Capture the cell that displays the provided text and extract its [X, Y] central coordinate. 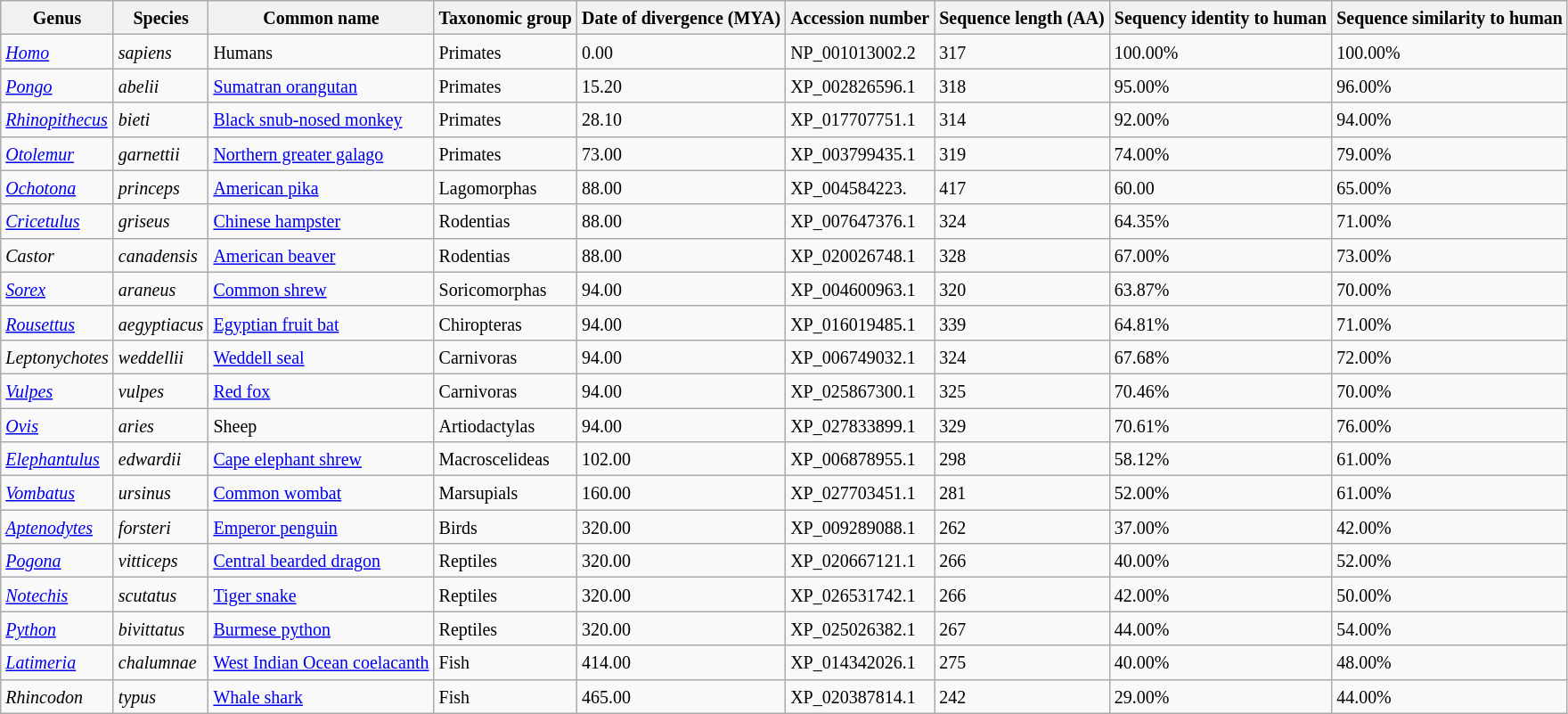
73.00 [682, 153]
96.00% [1450, 86]
Castor [57, 255]
Otolemur [57, 153]
Artiodactylas [505, 425]
XP_007647376.1 [861, 221]
339 [1023, 323]
Sumatran orangutan [321, 86]
araneus [160, 289]
0.00 [682, 52]
Burmese python [321, 628]
Common shrew [321, 289]
67.00% [1221, 255]
XP_020387814.1 [861, 696]
Marsupials [505, 493]
bivittatus [160, 628]
329 [1023, 425]
XP_004600963.1 [861, 289]
typus [160, 696]
Pogona [57, 561]
Humans [321, 52]
94.00% [1450, 119]
Tiger snake [321, 595]
abelii [160, 86]
sapiens [160, 52]
XP_006878955.1 [861, 459]
262 [1023, 527]
Sequency identity to human [1221, 18]
griseus [160, 221]
ursinus [160, 493]
Python [57, 628]
328 [1023, 255]
NP_001013002.2 [861, 52]
465.00 [682, 696]
scutatus [160, 595]
Rousettus [57, 323]
Leptonychotes [57, 357]
XP_026531742.1 [861, 595]
XP_020026748.1 [861, 255]
Common wombat [321, 493]
92.00% [1221, 119]
325 [1023, 390]
29.00% [1221, 696]
Sheep [321, 425]
15.20 [682, 86]
417 [1023, 187]
Elephantulus [57, 459]
275 [1023, 662]
314 [1023, 119]
74.00% [1221, 153]
60.00 [1221, 187]
Rhincodon [57, 696]
XP_020667121.1 [861, 561]
Sorex [57, 289]
Homo [57, 52]
95.00% [1221, 86]
Chinese hampster [321, 221]
Egyptian fruit bat [321, 323]
242 [1023, 696]
72.00% [1450, 357]
Common name [321, 18]
Lagomorphas [505, 187]
Genus [57, 18]
65.00% [1450, 187]
79.00% [1450, 153]
414.00 [682, 662]
XP_014342026.1 [861, 662]
Ovis [57, 425]
garnettii [160, 153]
Pongo [57, 86]
Red fox [321, 390]
Macroscelideas [505, 459]
63.87% [1221, 289]
70.61% [1221, 425]
Whale shark [321, 696]
XP_025026382.1 [861, 628]
West Indian Ocean coelacanth [321, 662]
318 [1023, 86]
Chiropteras [505, 323]
Species [160, 18]
Emperor penguin [321, 527]
Cricetulus [57, 221]
281 [1023, 493]
XP_025867300.1 [861, 390]
160.00 [682, 493]
canadensis [160, 255]
Vulpes [57, 390]
bieti [160, 119]
Rhinopithecus [57, 119]
Accession number [861, 18]
Cape elephant shrew [321, 459]
70.46% [1221, 390]
Northern greater galago [321, 153]
319 [1023, 153]
102.00 [682, 459]
XP_027833899.1 [861, 425]
58.12% [1221, 459]
Birds [505, 527]
Sequence length (AA) [1023, 18]
American beaver [321, 255]
Sequence similarity to human [1450, 18]
forsteri [160, 527]
28.10 [682, 119]
aries [160, 425]
50.00% [1450, 595]
37.00% [1221, 527]
317 [1023, 52]
Date of divergence (MYA) [682, 18]
aegyptiacus [160, 323]
XP_006749032.1 [861, 357]
67.68% [1221, 357]
XP_016019485.1 [861, 323]
princeps [160, 187]
XP_009289088.1 [861, 527]
XP_027703451.1 [861, 493]
54.00% [1450, 628]
Notechis [57, 595]
XP_004584223. [861, 187]
Ochotona [57, 187]
Latimeria [57, 662]
Soricomorphas [505, 289]
XP_017707751.1 [861, 119]
weddellii [160, 357]
48.00% [1450, 662]
XP_002826596.1 [861, 86]
320 [1023, 289]
XP_003799435.1 [861, 153]
Weddell seal [321, 357]
267 [1023, 628]
American pika [321, 187]
73.00% [1450, 255]
Taxonomic group [505, 18]
vulpes [160, 390]
Vombatus [57, 493]
Central bearded dragon [321, 561]
Black snub-nosed monkey [321, 119]
64.81% [1221, 323]
chalumnae [160, 662]
edwardii [160, 459]
76.00% [1450, 425]
vitticeps [160, 561]
Aptenodytes [57, 527]
298 [1023, 459]
64.35% [1221, 221]
